Locate the cell with the specified text and output its [x, y] center coordinate. 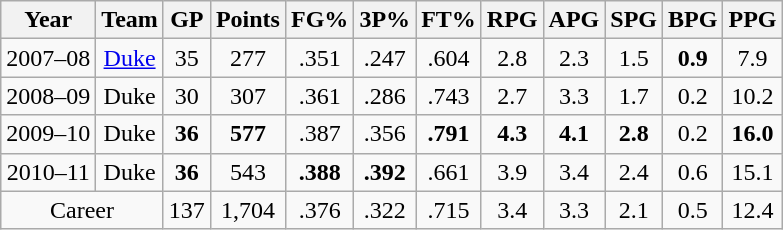
GP [186, 20]
2009–10 [48, 134]
0.5 [693, 210]
.392 [385, 172]
Year [48, 20]
.361 [319, 96]
.322 [385, 210]
Points [248, 20]
Career [82, 210]
577 [248, 134]
2.1 [634, 210]
543 [248, 172]
Team [130, 20]
APG [574, 20]
SPG [634, 20]
2.3 [574, 58]
7.9 [752, 58]
2.7 [512, 96]
30 [186, 96]
.356 [385, 134]
.715 [449, 210]
277 [248, 58]
FT% [449, 20]
.376 [319, 210]
FG% [319, 20]
.743 [449, 96]
RPG [512, 20]
1,704 [248, 210]
PPG [752, 20]
35 [186, 58]
.604 [449, 58]
.661 [449, 172]
BPG [693, 20]
1.7 [634, 96]
.791 [449, 134]
2.4 [634, 172]
307 [248, 96]
12.4 [752, 210]
3P% [385, 20]
10.2 [752, 96]
2007–08 [48, 58]
.247 [385, 58]
0.6 [693, 172]
.286 [385, 96]
15.1 [752, 172]
4.1 [574, 134]
1.5 [634, 58]
.351 [319, 58]
0.9 [693, 58]
.387 [319, 134]
4.3 [512, 134]
137 [186, 210]
.388 [319, 172]
16.0 [752, 134]
2010–11 [48, 172]
2008–09 [48, 96]
3.9 [512, 172]
